From the cell containing the given text, extract its center point as (X, Y) coordinate. 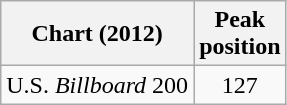
Peakposition (240, 34)
127 (240, 85)
Chart (2012) (98, 34)
U.S. Billboard 200 (98, 85)
